Detect which cell encompasses the target text, then output its [X, Y] center coordinate. 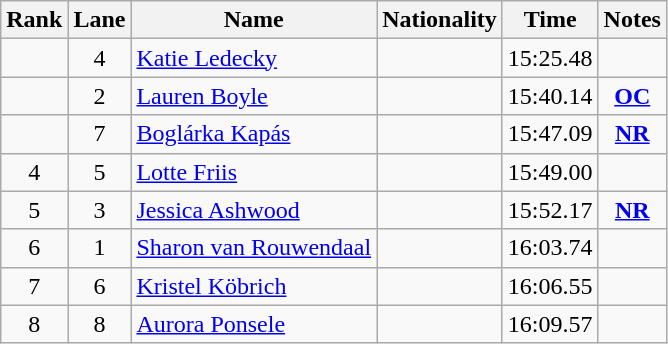
Nationality [440, 20]
16:09.57 [550, 324]
1 [100, 248]
Boglárka Kapás [254, 134]
Aurora Ponsele [254, 324]
Sharon van Rouwendaal [254, 248]
Lauren Boyle [254, 96]
Katie Ledecky [254, 58]
16:06.55 [550, 286]
OC [632, 96]
16:03.74 [550, 248]
Name [254, 20]
Notes [632, 20]
15:40.14 [550, 96]
Lane [100, 20]
Lotte Friis [254, 172]
3 [100, 210]
15:52.17 [550, 210]
15:47.09 [550, 134]
Jessica Ashwood [254, 210]
Time [550, 20]
Kristel Köbrich [254, 286]
Rank [34, 20]
2 [100, 96]
15:25.48 [550, 58]
15:49.00 [550, 172]
